Pinpoint the cell where the given text exists, returning its (x, y) midpoint coordinate. 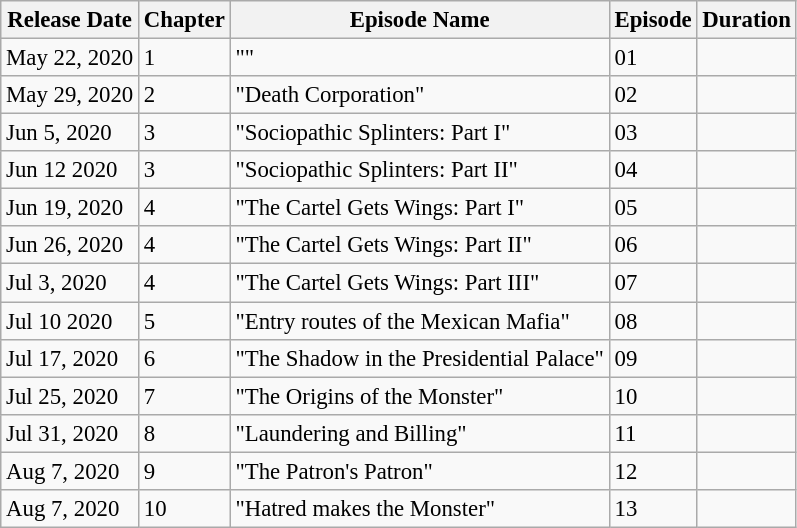
"Sociopathic Splinters: Part II" (420, 170)
Jun 19, 2020 (70, 208)
"Hatred makes the Monster" (420, 509)
5 (185, 321)
02 (653, 95)
12 (653, 471)
Jul 10 2020 (70, 321)
"The Cartel Gets Wings: Part I" (420, 208)
09 (653, 358)
Chapter (185, 20)
11 (653, 433)
"Sociopathic Splinters: Part I" (420, 133)
05 (653, 208)
6 (185, 358)
2 (185, 95)
08 (653, 321)
Jun 12 2020 (70, 170)
Jul 25, 2020 (70, 396)
Jun 5, 2020 (70, 133)
Duration (746, 20)
Jun 26, 2020 (70, 245)
"" (420, 58)
Jul 31, 2020 (70, 433)
May 29, 2020 (70, 95)
"The Cartel Gets Wings: Part III" (420, 283)
01 (653, 58)
Episode Name (420, 20)
9 (185, 471)
04 (653, 170)
"The Origins of the Monster" (420, 396)
Jul 17, 2020 (70, 358)
"The Cartel Gets Wings: Part II" (420, 245)
Release Date (70, 20)
"The Patron's Patron" (420, 471)
"The Shadow in the Presidential Palace" (420, 358)
"Entry routes of the Mexican Mafia" (420, 321)
7 (185, 396)
May 22, 2020 (70, 58)
Jul 3, 2020 (70, 283)
13 (653, 509)
06 (653, 245)
07 (653, 283)
"Death Corporation" (420, 95)
8 (185, 433)
"Laundering and Billing" (420, 433)
Episode (653, 20)
03 (653, 133)
1 (185, 58)
